Find where the given text appears and provide that cell's center as [X, Y] coordinate. 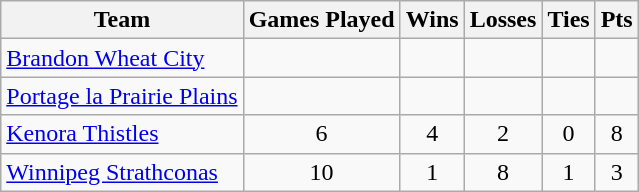
6 [322, 134]
Team [122, 20]
Winnipeg Strathconas [122, 172]
Games Played [322, 20]
Wins [432, 20]
Kenora Thistles [122, 134]
0 [568, 134]
10 [322, 172]
3 [616, 172]
Brandon Wheat City [122, 58]
Portage la Prairie Plains [122, 96]
Losses [503, 20]
Ties [568, 20]
2 [503, 134]
Pts [616, 20]
4 [432, 134]
